Return the [X, Y] coordinate for the center point of the cell that contains the specified text.  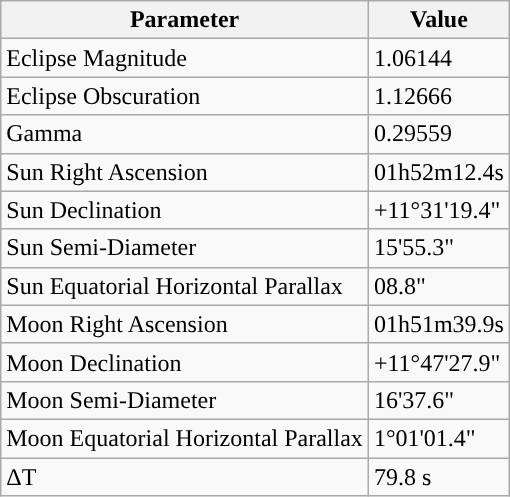
Eclipse Magnitude [185, 58]
Sun Semi-Diameter [185, 248]
08.8" [438, 286]
0.29559 [438, 134]
1°01'01.4" [438, 438]
Moon Equatorial Horizontal Parallax [185, 438]
+11°47'27.9" [438, 362]
1.06144 [438, 58]
79.8 s [438, 477]
16'37.6" [438, 400]
Eclipse Obscuration [185, 96]
Sun Right Ascension [185, 172]
+11°31'19.4" [438, 210]
ΔT [185, 477]
15'55.3" [438, 248]
Value [438, 20]
Moon Right Ascension [185, 324]
01h51m39.9s [438, 324]
Parameter [185, 20]
Gamma [185, 134]
Moon Declination [185, 362]
Sun Equatorial Horizontal Parallax [185, 286]
1.12666 [438, 96]
Sun Declination [185, 210]
Moon Semi-Diameter [185, 400]
01h52m12.4s [438, 172]
